Scan for the cell matching the given text and deliver its (x, y) coordinate at center. 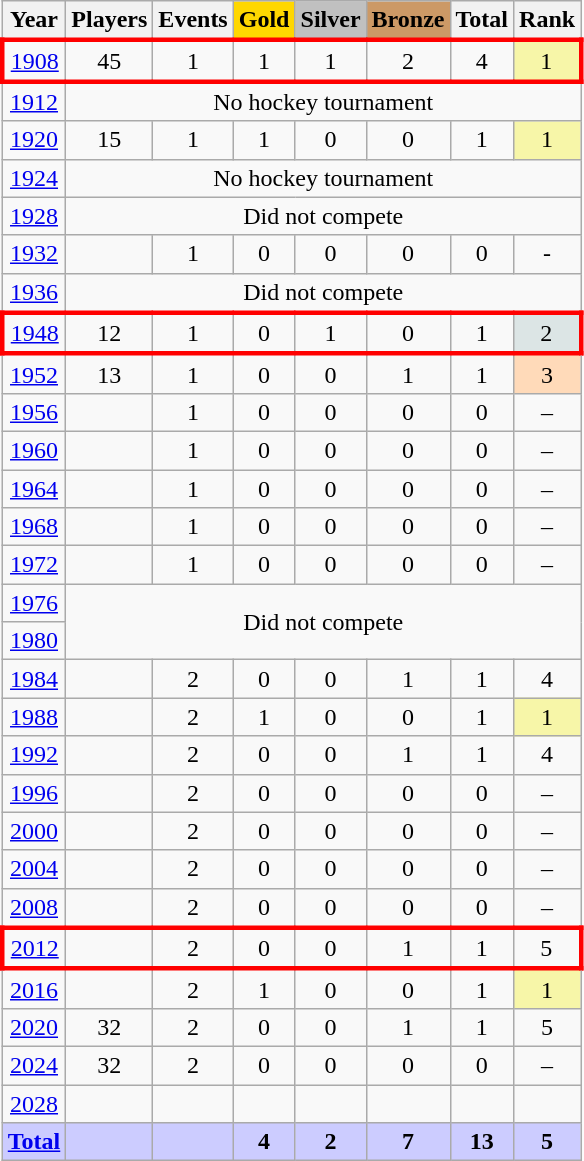
1948 (34, 334)
1976 (34, 603)
2028 (34, 1103)
1936 (34, 293)
2016 (34, 989)
2004 (34, 869)
1960 (34, 450)
7 (408, 1142)
1964 (34, 489)
1972 (34, 565)
1920 (34, 140)
Year (34, 21)
1992 (34, 755)
2024 (34, 1065)
1912 (34, 101)
1980 (34, 641)
1932 (34, 254)
2008 (34, 908)
3 (548, 374)
2000 (34, 831)
2012 (34, 948)
Players (110, 21)
1996 (34, 793)
Events (193, 21)
1928 (34, 216)
1924 (34, 178)
45 (110, 60)
1988 (34, 717)
15 (110, 140)
- (548, 254)
Bronze (408, 21)
1956 (34, 412)
1952 (34, 374)
Rank (548, 21)
Gold (264, 21)
12 (110, 334)
1968 (34, 527)
1908 (34, 60)
2020 (34, 1027)
Silver (330, 21)
1984 (34, 679)
